Search for the cell housing the specified text and yield its (X, Y) center coordinate. 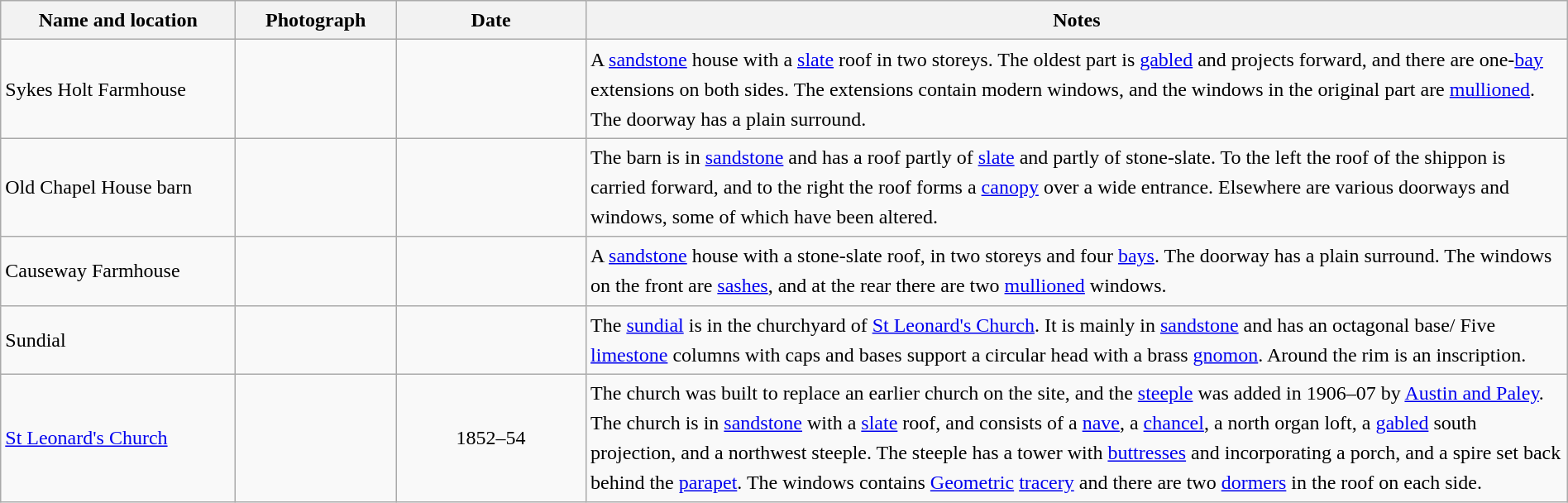
Causeway Farmhouse (118, 271)
Date (491, 20)
Sundial (118, 339)
Photograph (316, 20)
Notes (1077, 20)
Sykes Holt Farmhouse (118, 89)
St Leonard's Church (118, 438)
Old Chapel House barn (118, 187)
Name and location (118, 20)
1852–54 (491, 438)
